For the text-containing cell, return its midpoint in (x, y) coordinate format. 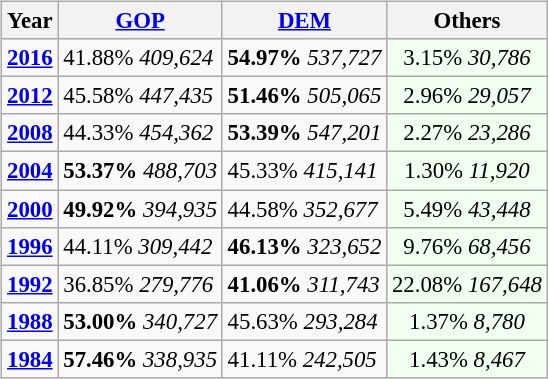
44.11% 309,442 (140, 246)
54.97% 537,727 (304, 58)
1988 (30, 321)
49.92% 394,935 (140, 209)
2000 (30, 209)
Others (468, 21)
41.06% 311,743 (304, 284)
36.85% 279,776 (140, 284)
45.58% 447,435 (140, 96)
1.30% 11,920 (468, 171)
2.27% 23,286 (468, 133)
41.11% 242,505 (304, 359)
1.37% 8,780 (468, 321)
57.46% 338,935 (140, 359)
46.13% 323,652 (304, 246)
53.00% 340,727 (140, 321)
2012 (30, 96)
2008 (30, 133)
3.15% 30,786 (468, 58)
44.58% 352,677 (304, 209)
45.33% 415,141 (304, 171)
53.39% 547,201 (304, 133)
41.88% 409,624 (140, 58)
22.08% 167,648 (468, 284)
Year (30, 21)
1992 (30, 284)
2.96% 29,057 (468, 96)
5.49% 43,448 (468, 209)
53.37% 488,703 (140, 171)
45.63% 293,284 (304, 321)
DEM (304, 21)
1.43% 8,467 (468, 359)
9.76% 68,456 (468, 246)
44.33% 454,362 (140, 133)
GOP (140, 21)
2004 (30, 171)
1996 (30, 246)
51.46% 505,065 (304, 96)
2016 (30, 58)
1984 (30, 359)
